Find where the given text appears and provide that cell's center as [x, y] coordinate. 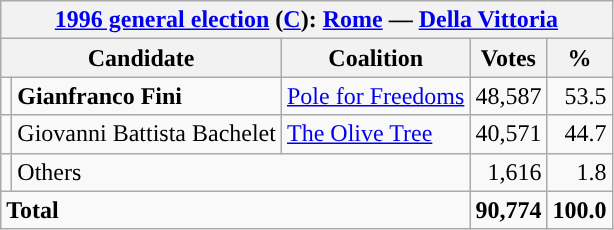
48,587 [508, 96]
Gianfranco Fini [147, 96]
90,774 [508, 210]
100.0 [580, 210]
Coalition [375, 58]
Pole for Freedoms [375, 96]
44.7 [580, 134]
40,571 [508, 134]
Giovanni Battista Bachelet [147, 134]
Total [236, 210]
1,616 [508, 172]
Candidate [142, 58]
1996 general election (C): Rome — Della Vittoria [306, 20]
The Olive Tree [375, 134]
53.5 [580, 96]
Votes [508, 58]
1.8 [580, 172]
% [580, 58]
Others [241, 172]
